From the cell containing the given text, extract its center point as [X, Y] coordinate. 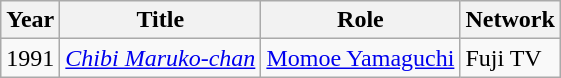
Network [510, 20]
1991 [30, 58]
Title [160, 20]
Year [30, 20]
Role [360, 20]
Fuji TV [510, 58]
Chibi Maruko-chan [160, 58]
Momoe Yamaguchi [360, 58]
